From the cell containing the given text, extract its center point as [X, Y] coordinate. 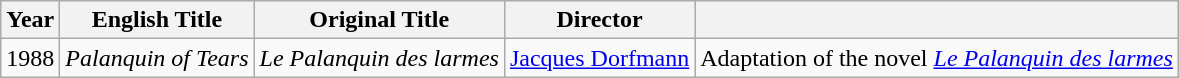
Palanquin of Tears [157, 58]
Original Title [379, 20]
Director [599, 20]
Le Palanquin des larmes [379, 58]
Adaptation of the novel Le Palanquin des larmes [937, 58]
English Title [157, 20]
Jacques Dorfmann [599, 58]
1988 [30, 58]
Year [30, 20]
